Detect which cell encompasses the target text, then output its [X, Y] center coordinate. 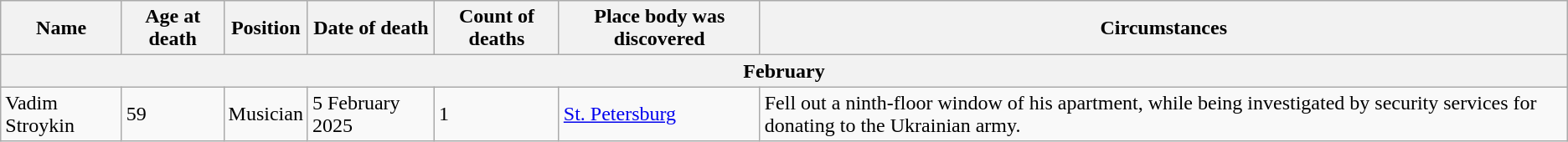
February [784, 71]
St. Petersburg [659, 114]
Age at death [173, 28]
Vadim Stroykin [62, 114]
1 [496, 114]
Circumstances [1163, 28]
Place body was discovered [659, 28]
Position [266, 28]
5 February 2025 [370, 114]
Name [62, 28]
Fell out a ninth-floor window of his apartment, while being investigated by security services for donating to the Ukrainian army. [1163, 114]
Date of death [370, 28]
Count of deaths [496, 28]
59 [173, 114]
Musician [266, 114]
